Capture the cell that displays the provided text and extract its [X, Y] central coordinate. 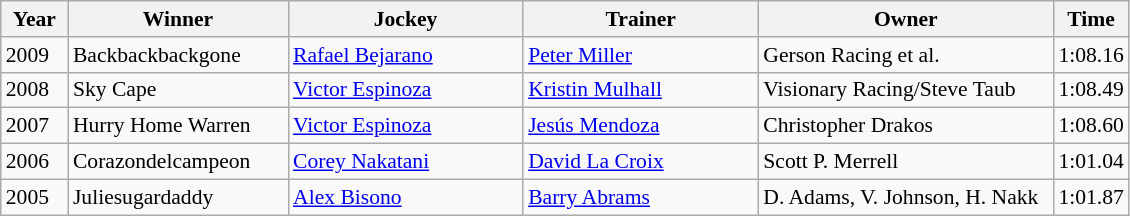
Trainer [640, 19]
Corazondelcampeon [178, 162]
1:01.87 [1090, 197]
Alex Bisono [406, 197]
Juliesugardaddy [178, 197]
D. Adams, V. Johnson, H. Nakk [906, 197]
Kristin Mulhall [640, 90]
Time [1090, 19]
2008 [34, 90]
Year [34, 19]
2009 [34, 55]
1:01.04 [1090, 162]
David La Croix [640, 162]
2006 [34, 162]
1:08.60 [1090, 126]
Hurry Home Warren [178, 126]
1:08.49 [1090, 90]
Visionary Racing/Steve Taub [906, 90]
1:08.16 [1090, 55]
Winner [178, 19]
2005 [34, 197]
Jesús Mendoza [640, 126]
Gerson Racing et al. [906, 55]
Corey Nakatani [406, 162]
Backbackbackgone [178, 55]
Barry Abrams [640, 197]
Jockey [406, 19]
Sky Cape [178, 90]
Scott P. Merrell [906, 162]
Owner [906, 19]
Rafael Bejarano [406, 55]
Christopher Drakos [906, 126]
Peter Miller [640, 55]
2007 [34, 126]
